Determine the [x, y] coordinate at the center of the cell enclosing the given text.  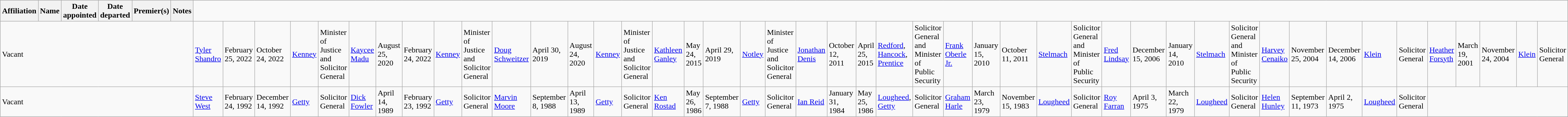
Redford, Hancock, Prentice [894, 54]
Fred Lindsay [1116, 54]
April 3, 1975 [1149, 102]
September 7, 1988 [722, 102]
February 24, 1992 [239, 102]
Ken Rostad [668, 102]
November 25, 2004 [1308, 54]
Kaycee Madu [362, 54]
Notes [182, 11]
December 14, 1992 [273, 102]
Dick Fowler [362, 102]
April 14, 1989 [389, 102]
November 24, 2004 [1498, 54]
November 15, 1983 [1018, 102]
December 14, 2006 [1344, 54]
Notley [753, 54]
December 15, 2006 [1149, 54]
Frank Oberle Jr. [958, 54]
October 24, 2022 [273, 54]
May 26, 1986 [694, 102]
Graham Harle [958, 102]
Kathleen Ganley [668, 54]
Ian Reid [812, 102]
Premier(s) [151, 11]
Doug Schweitzer [512, 54]
Roy Farran [1116, 102]
Tyler Shandro [208, 54]
April 25, 2015 [866, 54]
Date departed [115, 11]
April 29, 2019 [722, 54]
Heather Forsyth [1442, 54]
September 11, 1973 [1308, 102]
Jonathan Denis [812, 54]
May 24, 2015 [694, 54]
Helen Hunley [1275, 102]
Date appointed [80, 11]
September 8, 1988 [549, 102]
March 23, 1979 [986, 102]
Steve West [208, 102]
February 23, 1992 [418, 102]
August 25, 2020 [389, 54]
April 30, 2019 [549, 54]
January 14, 2010 [1180, 54]
January 15, 2010 [986, 54]
May 25, 1986 [866, 102]
October 12, 2011 [841, 54]
Name [49, 11]
April 2, 1975 [1344, 102]
August 24, 2020 [581, 54]
Lougheed, Getty [894, 102]
March 22, 1979 [1180, 102]
Marvin Moore [512, 102]
Harvey Cenaiko [1275, 54]
April 13, 1989 [581, 102]
January 31, 1984 [841, 102]
February 25, 2022 [239, 54]
February 24, 2022 [418, 54]
March 19, 2001 [1468, 54]
October 11, 2011 [1018, 54]
Affiliation [19, 11]
